Return (x, y) of the center of cell containing provided text 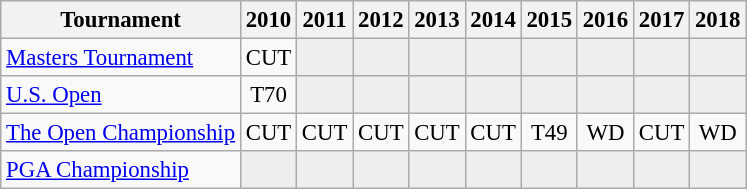
PGA Championship (121, 170)
2016 (605, 20)
Tournament (121, 20)
Masters Tournament (121, 58)
T49 (549, 133)
2012 (381, 20)
2018 (718, 20)
2010 (268, 20)
U.S. Open (121, 95)
2017 (661, 20)
2014 (493, 20)
T70 (268, 95)
2015 (549, 20)
2011 (325, 20)
The Open Championship (121, 133)
2013 (437, 20)
